Provide the (X, Y) coordinate of the cell's center where the given text is located.  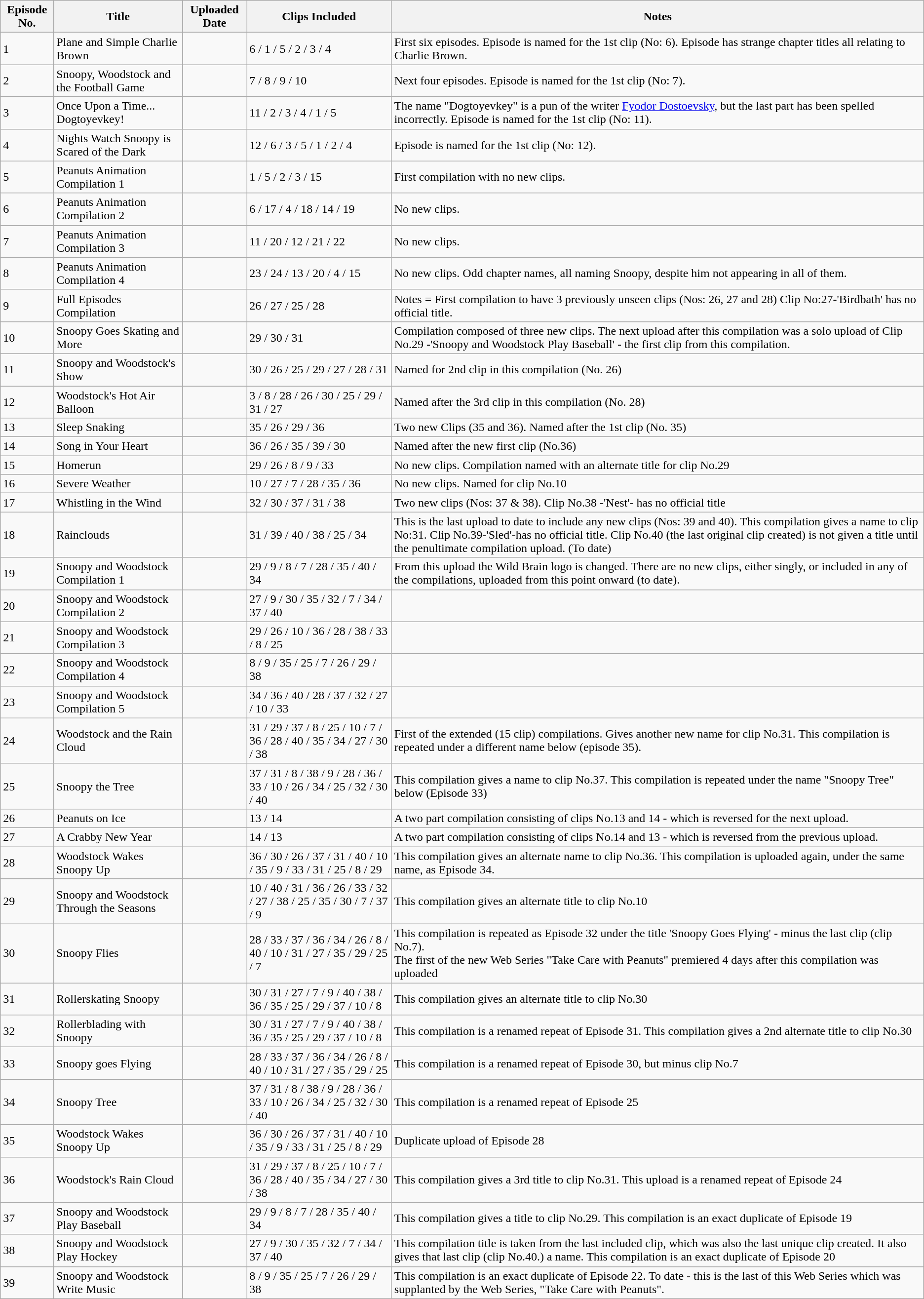
17 (27, 503)
No new clips. Named for clip No.10 (657, 484)
32 (27, 1031)
26 (27, 818)
7 / 8 / 9 / 10 (319, 81)
Rainclouds (118, 535)
Snoopy and Woodstock's Show (118, 369)
10 (27, 338)
14 (27, 446)
11 (27, 369)
18 (27, 535)
Rollerskating Snoopy (118, 999)
20 (27, 605)
6 (27, 209)
Clips Included (319, 17)
12 / 6 / 3 / 5 / 1 / 2 / 4 (319, 145)
29 / 26 / 10 / 36 / 28 / 38 / 33 / 8 / 25 (319, 638)
Uploaded Date (214, 17)
21 (27, 638)
Woodstock's Hot Air Balloon (118, 402)
35 (27, 1141)
This compilation is a renamed repeat of Episode 25 (657, 1102)
34 (27, 1102)
Snoopy and Woodstock Compilation 4 (118, 669)
15 (27, 465)
This compilation gives a title to clip No.29. This compilation is an exact duplicate of Episode 19 (657, 1219)
10 / 40 / 31 / 36 / 26 / 33 / 32 / 27 / 38 / 25 / 35 / 30 / 7 / 37 / 9 (319, 902)
Episode No. (27, 17)
Snoopy and Woodstock Compilation 5 (118, 702)
Woodstock and the Rain Cloud (118, 741)
Two new clips (Nos: 37 & 38). Clip No.38 -'Nest'- has no official title (657, 503)
Snoopy Flies (118, 954)
1 / 5 / 2 / 3 / 15 (319, 177)
Plane and Simple Charlie Brown (118, 48)
Snoopy and Woodstock Play Hockey (118, 1250)
Sleep Snaking (118, 428)
Two new Clips (35 and 36). Named after the 1st clip (No. 35) (657, 428)
28 / 33 / 37 / 36 / 34 / 26 / 8 / 40 / 10 / 31 / 27 / 35 / 29 / 25 (319, 1063)
34 / 36 / 40 / 28 / 37 / 32 / 27 / 10 / 33 (319, 702)
35 / 26 / 29 / 36 (319, 428)
23 (27, 702)
13 (27, 428)
2 (27, 81)
10 / 27 / 7 / 28 / 35 / 36 (319, 484)
28 / 33 / 37 / 36 / 34 / 26 / 8 / 40 / 10 / 31 / 27 / 35 / 29 / 25 / 7 (319, 954)
8 (27, 274)
11 / 2 / 3 / 4 / 1 / 5 (319, 113)
38 (27, 1250)
6 / 17 / 4 / 18 / 14 / 19 (319, 209)
14 / 13 (319, 837)
This compilation gives a 3rd title to clip No.31. This upload is a renamed repeat of Episode 24 (657, 1180)
Woodstock's Rain Cloud (118, 1180)
Song in Your Heart (118, 446)
3 (27, 113)
A Crabby New Year (118, 837)
36 (27, 1180)
Whistling in the Wind (118, 503)
A two part compilation consisting of clips No.13 and 14 - which is reversed for the next upload. (657, 818)
Notes = First compilation to have 3 previously unseen clips (Nos: 26, 27 and 28) Clip No:27-'Birdbath' has no official title. (657, 305)
30 / 26 / 25 / 29 / 27 / 28 / 31 (319, 369)
This compilation is a renamed repeat of Episode 30, but minus clip No.7 (657, 1063)
Episode is named for the 1st clip (No: 12). (657, 145)
Peanuts Animation Compilation 1 (118, 177)
31 (27, 999)
This compilation gives an alternate title to clip No.30 (657, 999)
Snoopy and Woodstock Through the Seasons (118, 902)
Snoopy and Woodstock Compilation 3 (118, 638)
Snoopy and Woodstock Compilation 2 (118, 605)
This compilation gives a name to clip No.37. This compilation is repeated under the name "Snoopy Tree" below (Episode 33) (657, 786)
Snoopy and Woodstock Write Music (118, 1283)
Snoopy, Woodstock and the Football Game (118, 81)
28 (27, 862)
30 (27, 954)
6 / 1 / 5 / 2 / 3 / 4 (319, 48)
No new clips. Compilation named with an alternate title for clip No.29 (657, 465)
Snoopy the Tree (118, 786)
29 (27, 902)
Snoopy Goes Skating and More (118, 338)
Peanuts Animation Compilation 2 (118, 209)
Title (118, 17)
32 / 30 / 37 / 31 / 38 (319, 503)
36 / 26 / 35 / 39 / 30 (319, 446)
29 / 30 / 31 (319, 338)
Named after the 3rd clip in this compilation (No. 28) (657, 402)
Once Upon a Time... Dogtoyevkey! (118, 113)
Notes (657, 17)
22 (27, 669)
First compilation with no new clips. (657, 177)
This compilation gives an alternate title to clip No.10 (657, 902)
Snoopy goes Flying (118, 1063)
Snoopy and Woodstock Play Baseball (118, 1219)
25 (27, 786)
37 (27, 1219)
39 (27, 1283)
13 / 14 (319, 818)
No new clips. Odd chapter names, all naming Snoopy, despite him not appearing in all of them. (657, 274)
First six episodes. Episode is named for the 1st clip (No: 6). Episode has strange chapter titles all relating to Charlie Brown. (657, 48)
12 (27, 402)
Named for 2nd clip in this compilation (No. 26) (657, 369)
Named after the new first clip (No.36) (657, 446)
24 (27, 741)
Snoopy Tree (118, 1102)
Nights Watch Snoopy is Scared of the Dark (118, 145)
Peanuts Animation Compilation 4 (118, 274)
16 (27, 484)
26 / 27 / 25 / 28 (319, 305)
27 (27, 837)
Severe Weather (118, 484)
11 / 20 / 12 / 21 / 22 (319, 241)
9 (27, 305)
31 / 39 / 40 / 38 / 25 / 34 (319, 535)
This compilation is a renamed repeat of Episode 31. This compilation gives a 2nd alternate title to clip No.30 (657, 1031)
3 / 8 / 28 / 26 / 30 / 25 / 29 / 31 / 27 (319, 402)
Duplicate upload of Episode 28 (657, 1141)
4 (27, 145)
Peanuts Animation Compilation 3 (118, 241)
Snoopy and Woodstock Compilation 1 (118, 574)
5 (27, 177)
19 (27, 574)
Next four episodes. Episode is named for the 1st clip (No: 7). (657, 81)
1 (27, 48)
Rollerblading with Snoopy (118, 1031)
29 / 26 / 8 / 9 / 33 (319, 465)
7 (27, 241)
Full Episodes Compilation (118, 305)
Peanuts on Ice (118, 818)
23 / 24 / 13 / 20 / 4 / 15 (319, 274)
33 (27, 1063)
A two part compilation consisting of clips No.14 and 13 - which is reversed from the previous upload. (657, 837)
This compilation gives an alternate name to clip No.36. This compilation is uploaded again, under the same name, as Episode 34. (657, 862)
Homerun (118, 465)
